Capture the cell that displays the provided text and extract its (x, y) central coordinate. 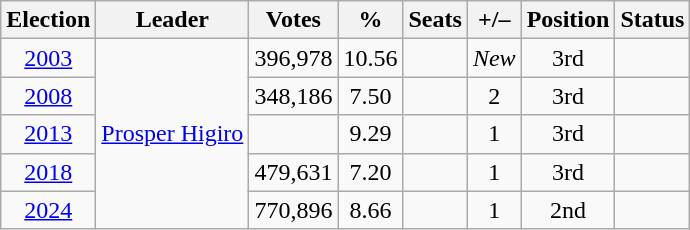
Prosper Higiro (172, 134)
479,631 (294, 172)
396,978 (294, 58)
10.56 (370, 58)
New (494, 58)
Votes (294, 20)
2024 (48, 210)
2008 (48, 96)
348,186 (294, 96)
Leader (172, 20)
7.50 (370, 96)
Election (48, 20)
9.29 (370, 134)
% (370, 20)
+/– (494, 20)
2 (494, 96)
2013 (48, 134)
Position (568, 20)
2nd (568, 210)
2018 (48, 172)
Status (652, 20)
Seats (435, 20)
2003 (48, 58)
770,896 (294, 210)
7.20 (370, 172)
8.66 (370, 210)
